Output the (X, Y) coordinate of the center of the cell containing the given text.  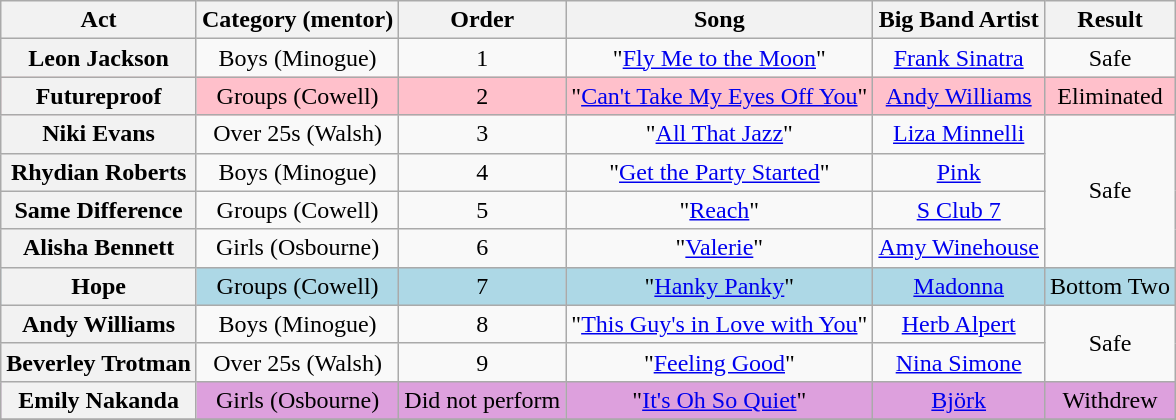
Rhydian Roberts (99, 172)
Herb Alpert (959, 324)
Same Difference (99, 210)
Björk (959, 400)
Nina Simone (959, 362)
Category (mentor) (297, 20)
Big Band Artist (959, 20)
"Reach" (720, 210)
"Hanky Panky" (720, 286)
7 (482, 286)
"It's Oh So Quiet" (720, 400)
Niki Evans (99, 134)
Result (1110, 20)
Order (482, 20)
Amy Winehouse (959, 248)
Futureproof (99, 96)
1 (482, 58)
Emily Nakanda (99, 400)
"This Guy's in Love with You" (720, 324)
Beverley Trotman (99, 362)
Eliminated (1110, 96)
Alisha Bennett (99, 248)
Frank Sinatra (959, 58)
"Fly Me to the Moon" (720, 58)
Song (720, 20)
"Valerie" (720, 248)
Pink (959, 172)
3 (482, 134)
"Can't Take My Eyes Off You" (720, 96)
8 (482, 324)
5 (482, 210)
Leon Jackson (99, 58)
Madonna (959, 286)
Did not perform (482, 400)
"Feeling Good" (720, 362)
Hope (99, 286)
"Get the Party Started" (720, 172)
Bottom Two (1110, 286)
S Club 7 (959, 210)
6 (482, 248)
Liza Minnelli (959, 134)
2 (482, 96)
Withdrew (1110, 400)
Act (99, 20)
4 (482, 172)
"All That Jazz" (720, 134)
9 (482, 362)
